Find where the given text appears and provide that cell's center as (X, Y) coordinate. 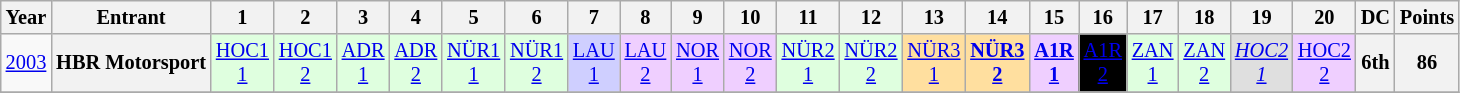
NÜR22 (870, 63)
8 (646, 17)
18 (1204, 17)
HOC12 (306, 63)
1 (242, 17)
ZAN1 (1153, 63)
DC (1376, 17)
20 (1324, 17)
HOC22 (1324, 63)
15 (1054, 17)
LAU2 (646, 63)
NÜR21 (808, 63)
12 (870, 17)
NÜR12 (536, 63)
HOC21 (1262, 63)
13 (934, 17)
2003 (26, 63)
A1R1 (1054, 63)
9 (698, 17)
2 (306, 17)
86 (1427, 63)
NÜR31 (934, 63)
5 (474, 17)
ADR1 (364, 63)
6 (536, 17)
Points (1427, 17)
6th (1376, 63)
19 (1262, 17)
NOR2 (750, 63)
LAU1 (594, 63)
10 (750, 17)
14 (997, 17)
A1R2 (1103, 63)
17 (1153, 17)
NÜR11 (474, 63)
NÜR32 (997, 63)
3 (364, 17)
HOC11 (242, 63)
NOR1 (698, 63)
16 (1103, 17)
HBR Motorsport (131, 63)
Year (26, 17)
4 (416, 17)
11 (808, 17)
ZAN2 (1204, 63)
Entrant (131, 17)
ADR2 (416, 63)
7 (594, 17)
